Capture the cell that displays the provided text and extract its (x, y) central coordinate. 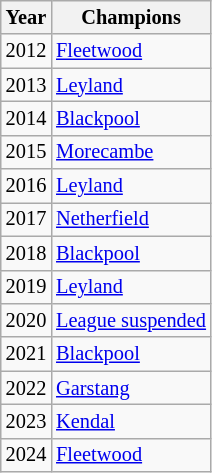
2014 (26, 118)
2023 (26, 421)
Netherfield (131, 219)
2018 (26, 253)
Kendal (131, 421)
2019 (26, 287)
2024 (26, 455)
Garstang (131, 388)
2017 (26, 219)
Morecambe (131, 152)
2022 (26, 388)
2021 (26, 354)
2016 (26, 186)
2020 (26, 320)
2013 (26, 85)
2015 (26, 152)
2012 (26, 51)
Champions (131, 17)
Year (26, 17)
League suspended (131, 320)
